Identify which cell holds the provided text, then report its (X, Y) central coordinate. 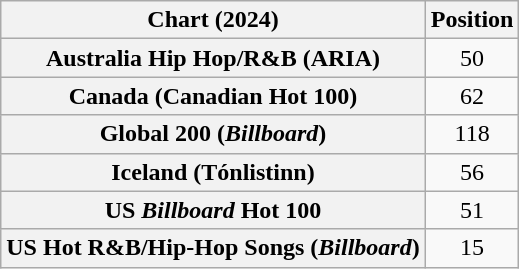
62 (472, 96)
50 (472, 58)
Australia Hip Hop/R&B (ARIA) (213, 58)
56 (472, 172)
Position (472, 20)
US Billboard Hot 100 (213, 210)
US Hot R&B/Hip-Hop Songs (Billboard) (213, 248)
Chart (2024) (213, 20)
Global 200 (Billboard) (213, 134)
118 (472, 134)
Canada (Canadian Hot 100) (213, 96)
Iceland (Tónlistinn) (213, 172)
51 (472, 210)
15 (472, 248)
